Scan for the cell matching the given text and deliver its [X, Y] coordinate at center. 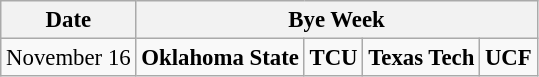
Texas Tech [422, 58]
Date [68, 20]
TCU [334, 58]
UCF [508, 58]
Oklahoma State [220, 58]
Bye Week [336, 20]
November 16 [68, 58]
